Locate the cell with the specified text and output its [x, y] center coordinate. 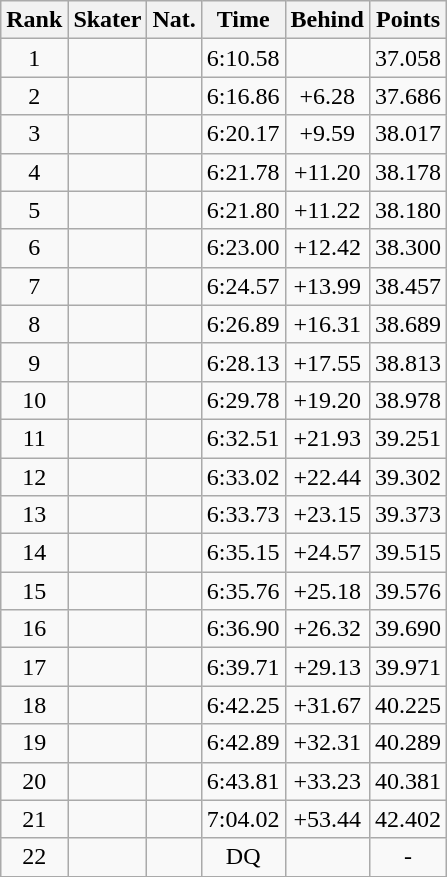
Skater [108, 20]
+17.55 [327, 362]
6:29.78 [243, 400]
2 [34, 96]
40.225 [408, 705]
+33.23 [327, 781]
6:23.00 [243, 248]
6:16.86 [243, 96]
16 [34, 629]
6:42.89 [243, 743]
38.180 [408, 210]
38.978 [408, 400]
+23.15 [327, 515]
+16.31 [327, 324]
4 [34, 172]
39.690 [408, 629]
+12.42 [327, 248]
39.373 [408, 515]
17 [34, 667]
38.813 [408, 362]
+9.59 [327, 134]
6:35.76 [243, 591]
19 [34, 743]
6:32.51 [243, 438]
+13.99 [327, 286]
38.457 [408, 286]
6:33.73 [243, 515]
11 [34, 438]
Rank [34, 20]
Points [408, 20]
39.971 [408, 667]
+25.18 [327, 591]
+6.28 [327, 96]
- [408, 857]
6 [34, 248]
38.689 [408, 324]
39.576 [408, 591]
10 [34, 400]
Time [243, 20]
+19.20 [327, 400]
38.300 [408, 248]
39.251 [408, 438]
39.515 [408, 553]
Nat. [174, 20]
+29.13 [327, 667]
+22.44 [327, 477]
9 [34, 362]
6:35.15 [243, 553]
40.289 [408, 743]
42.402 [408, 819]
+26.32 [327, 629]
6:21.78 [243, 172]
40.381 [408, 781]
6:24.57 [243, 286]
3 [34, 134]
6:33.02 [243, 477]
21 [34, 819]
13 [34, 515]
6:36.90 [243, 629]
7:04.02 [243, 819]
18 [34, 705]
6:28.13 [243, 362]
7 [34, 286]
12 [34, 477]
1 [34, 58]
20 [34, 781]
38.178 [408, 172]
DQ [243, 857]
+11.22 [327, 210]
6:39.71 [243, 667]
6:42.25 [243, 705]
15 [34, 591]
8 [34, 324]
6:20.17 [243, 134]
39.302 [408, 477]
6:10.58 [243, 58]
5 [34, 210]
+31.67 [327, 705]
+24.57 [327, 553]
+53.44 [327, 819]
38.017 [408, 134]
Behind [327, 20]
22 [34, 857]
+11.20 [327, 172]
37.058 [408, 58]
37.686 [408, 96]
6:43.81 [243, 781]
+32.31 [327, 743]
+21.93 [327, 438]
14 [34, 553]
6:26.89 [243, 324]
6:21.80 [243, 210]
